Provide the [x, y] coordinate of the cell's center where the given text is located.  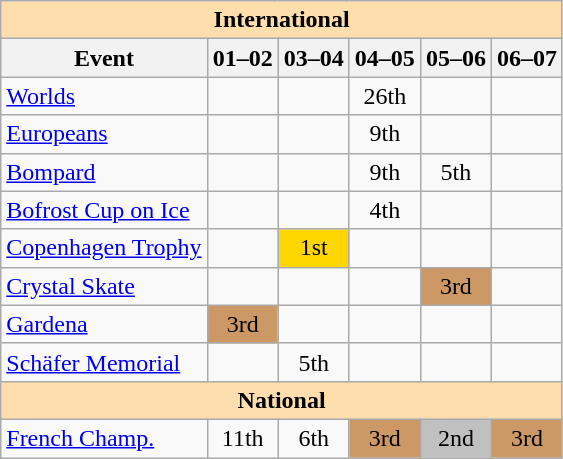
Worlds [104, 96]
06–07 [526, 58]
Crystal Skate [104, 286]
2nd [456, 438]
4th [384, 210]
Event [104, 58]
11th [242, 438]
05–06 [456, 58]
Bofrost Cup on Ice [104, 210]
International [282, 20]
01–02 [242, 58]
03–04 [314, 58]
National [282, 400]
26th [384, 96]
Bompard [104, 172]
Gardena [104, 324]
6th [314, 438]
1st [314, 248]
Europeans [104, 134]
04–05 [384, 58]
Schäfer Memorial [104, 362]
French Champ. [104, 438]
Copenhagen Trophy [104, 248]
